From the cell containing the given text, extract its center point as [x, y] coordinate. 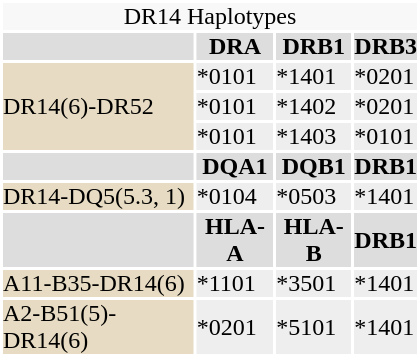
*1101 [235, 284]
*1403 [314, 136]
HLA-B [314, 240]
*5101 [314, 327]
DR14(6)-DR52 [98, 106]
DQA1 [235, 166]
DR14-DQ5(5.3, 1) [98, 196]
*1402 [314, 106]
HLA-A [235, 240]
DQB1 [314, 166]
*0104 [235, 196]
DRA [235, 46]
A2-B51(5)-DR14(6) [98, 327]
DR14 Haplotypes [210, 16]
DRB3 [386, 46]
*3501 [314, 284]
*0503 [314, 196]
A11-B35-DR14(6) [98, 284]
